Find where the given text appears and provide that cell's center as (X, Y) coordinate. 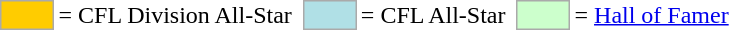
= CFL Division All-Star (175, 15)
= CFL All-Star (433, 15)
